Detect which cell encompasses the target text, then output its (X, Y) center coordinate. 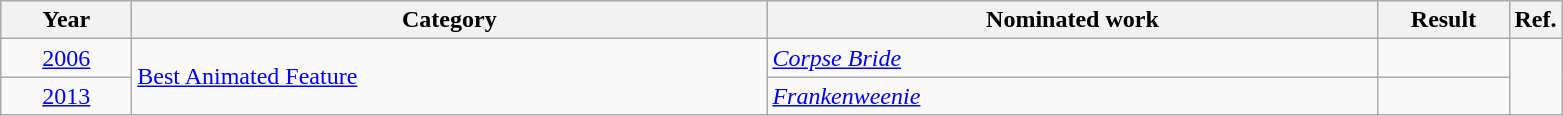
Corpse Bride (1072, 58)
Ref. (1536, 20)
Result (1444, 20)
Year (66, 20)
2013 (66, 96)
Category (450, 20)
Nominated work (1072, 20)
Frankenweenie (1072, 96)
2006 (66, 58)
Best Animated Feature (450, 77)
